Pinpoint the cell where the given text exists, returning its (x, y) midpoint coordinate. 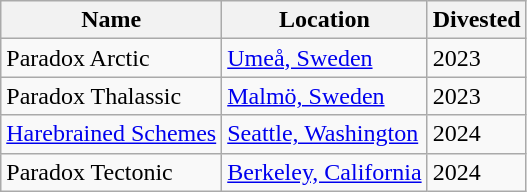
Name (112, 20)
Paradox Arctic (112, 58)
Malmö, Sweden (324, 96)
Umeå, Sweden (324, 58)
Location (324, 20)
Harebrained Schemes (112, 134)
Divested (476, 20)
Paradox Tectonic (112, 172)
Paradox Thalassic (112, 96)
Seattle, Washington (324, 134)
Berkeley, California (324, 172)
